Provide the [X, Y] coordinate of the cell's center where the given text is located.  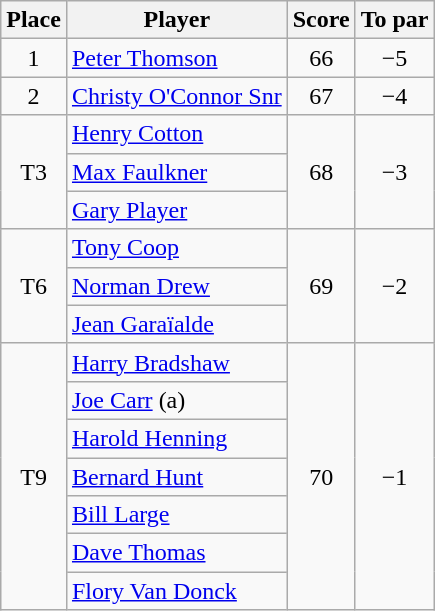
Flory Van Donck [176, 591]
Place [34, 20]
66 [321, 58]
2 [34, 96]
Tony Coop [176, 248]
Dave Thomas [176, 553]
Harold Henning [176, 438]
Jean Garaïalde [176, 324]
Gary Player [176, 210]
Norman Drew [176, 286]
Bill Large [176, 515]
−5 [394, 58]
T3 [34, 172]
Henry Cotton [176, 134]
Christy O'Connor Snr [176, 96]
T9 [34, 476]
−3 [394, 172]
Bernard Hunt [176, 477]
70 [321, 476]
−4 [394, 96]
To par [394, 20]
−1 [394, 476]
69 [321, 286]
−2 [394, 286]
T6 [34, 286]
Peter Thomson [176, 58]
Max Faulkner [176, 172]
Joe Carr (a) [176, 400]
68 [321, 172]
Player [176, 20]
67 [321, 96]
Harry Bradshaw [176, 362]
1 [34, 58]
Score [321, 20]
